Search for the cell housing the specified text and yield its [x, y] center coordinate. 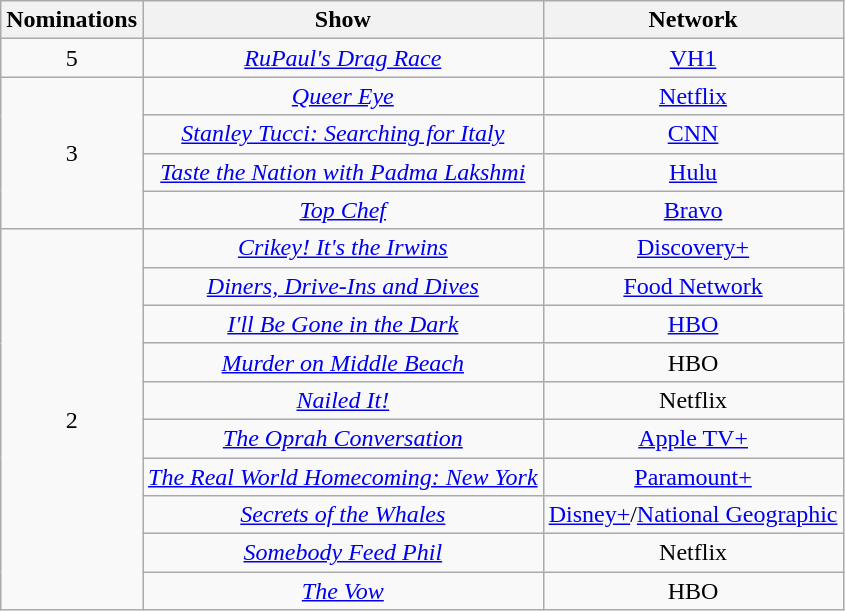
Show [342, 20]
Food Network [693, 286]
2 [72, 420]
Nominations [72, 20]
Stanley Tucci: Searching for Italy [342, 134]
Bravo [693, 210]
CNN [693, 134]
Disney+/National Geographic [693, 515]
Nailed It! [342, 400]
The Vow [342, 591]
Network [693, 20]
I'll Be Gone in the Dark [342, 324]
Murder on Middle Beach [342, 362]
Diners, Drive-Ins and Dives [342, 286]
Hulu [693, 172]
Secrets of the Whales [342, 515]
VH1 [693, 58]
Apple TV+ [693, 438]
Taste the Nation with Padma Lakshmi [342, 172]
Paramount+ [693, 477]
The Real World Homecoming: New York [342, 477]
Somebody Feed Phil [342, 553]
Discovery+ [693, 248]
RuPaul's Drag Race [342, 58]
Queer Eye [342, 96]
Top Chef [342, 210]
Crikey! It's the Irwins [342, 248]
5 [72, 58]
3 [72, 153]
The Oprah Conversation [342, 438]
